Pinpoint the cell where the given text exists, returning its (X, Y) midpoint coordinate. 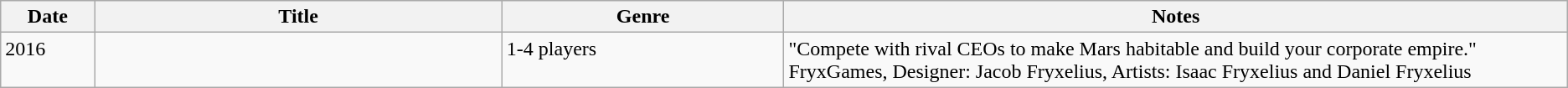
Date (48, 17)
Title (298, 17)
1-4 players (643, 60)
2016 (48, 60)
Genre (643, 17)
Notes (1176, 17)
